Detect which cell encompasses the target text, then output its (x, y) center coordinate. 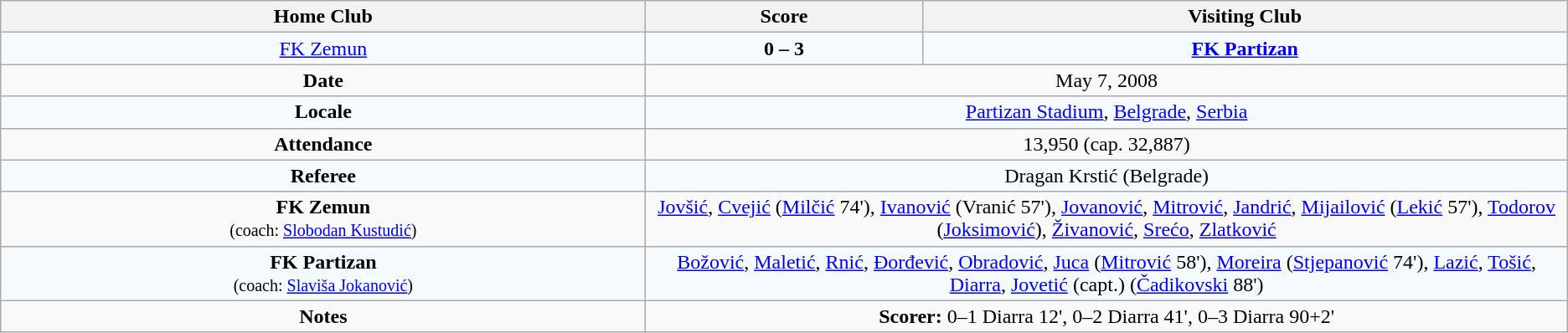
Attendance (323, 144)
Date (323, 80)
FK Zemun(coach: Slobodan Kustudić) (323, 219)
FK Zemun (323, 49)
Home Club (323, 17)
Božović, Maletić, Rnić, Đorđević, Obradović, Juca (Mitrović 58'), Moreira (Stjepanović 74'), Lazić, Tošić, Diarra, Jovetić (capt.) (Čadikovski 88') (1106, 273)
Score (784, 17)
May 7, 2008 (1106, 80)
FK Partizan(coach: Slaviša Jokanović) (323, 273)
Scorer: 0–1 Diarra 12', 0–2 Diarra 41', 0–3 Diarra 90+2' (1106, 316)
0 – 3 (784, 49)
Notes (323, 316)
Partizan Stadium, Belgrade, Serbia (1106, 112)
Referee (323, 176)
13,950 (cap. 32,887) (1106, 144)
FK Partizan (1245, 49)
Dragan Krstić (Belgrade) (1106, 176)
Visiting Club (1245, 17)
Locale (323, 112)
